Find where the given text appears and provide that cell's center as [X, Y] coordinate. 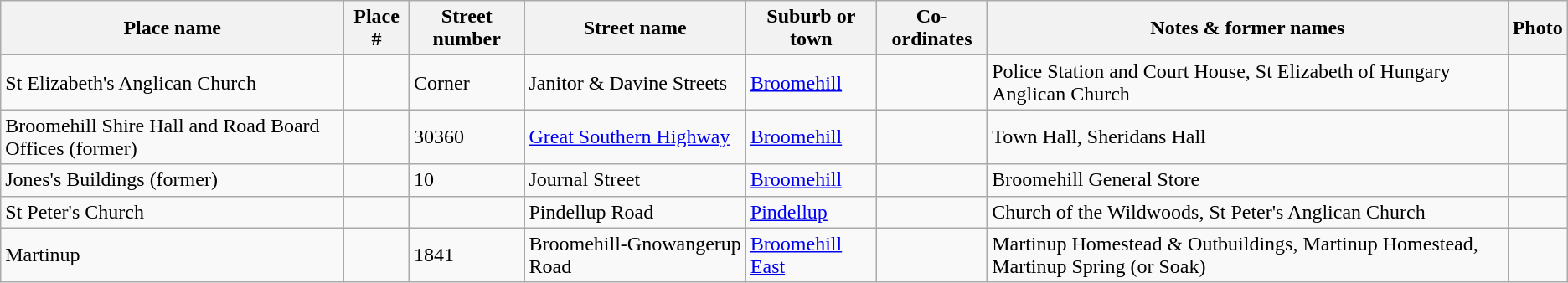
Notes & former names [1248, 28]
St Elizabeth's Anglican Church [173, 82]
30360 [466, 137]
St Peter's Church [173, 212]
Martinup [173, 255]
Broomehill East [811, 255]
Photo [1538, 28]
Town Hall, Sheridans Hall [1248, 137]
Broomehill General Store [1248, 180]
Place # [377, 28]
Martinup Homestead & Outbuildings, Martinup Homestead, Martinup Spring (or Soak) [1248, 255]
Street number [466, 28]
Broomehill Shire Hall and Road Board Offices (former) [173, 137]
Great Southern Highway [635, 137]
1841 [466, 255]
Co-ordinates [931, 28]
Place name [173, 28]
Police Station and Court House, St Elizabeth of Hungary Anglican Church [1248, 82]
Church of the Wildwoods, St Peter's Anglican Church [1248, 212]
Pindellup [811, 212]
Jones's Buildings (former) [173, 180]
Broomehill-Gnowangerup Road [635, 255]
Suburb or town [811, 28]
Corner [466, 82]
Street name [635, 28]
10 [466, 180]
Pindellup Road [635, 212]
Janitor & Davine Streets [635, 82]
Journal Street [635, 180]
